Provide the [X, Y] coordinate of the cell's center where the given text is located.  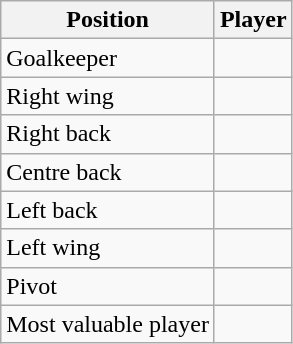
Left back [108, 210]
Position [108, 20]
Left wing [108, 248]
Player [253, 20]
Centre back [108, 172]
Right wing [108, 96]
Most valuable player [108, 324]
Goalkeeper [108, 58]
Pivot [108, 286]
Right back [108, 134]
